From the cell containing the given text, extract its center point as [x, y] coordinate. 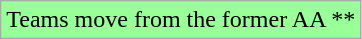
Teams move from the former AA ** [181, 20]
